For the text-containing cell, return its midpoint in [x, y] coordinate format. 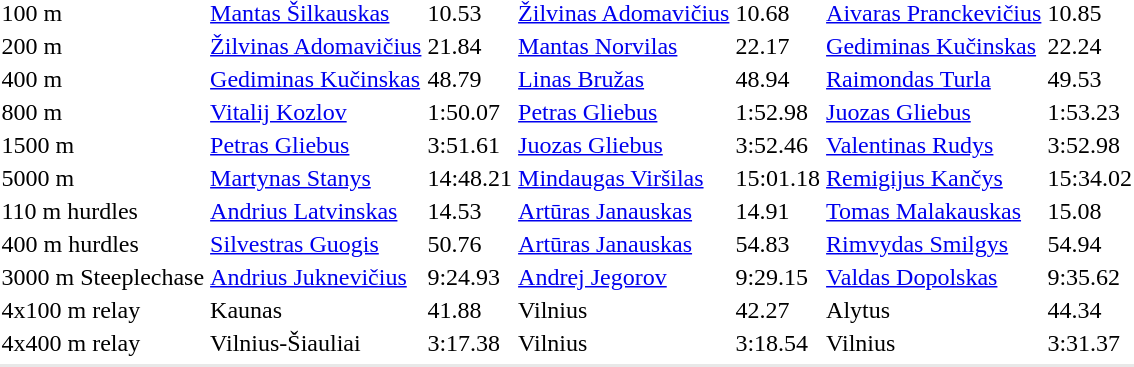
Martynas Stanys [316, 178]
Rimvydas Smilgys [934, 244]
Vitalij Kozlov [316, 112]
9:35.62 [1090, 277]
49.53 [1090, 79]
5000 m [103, 178]
15.08 [1090, 211]
Mantas Norvilas [624, 46]
Raimondas Turla [934, 79]
Andrius Juknevičius [316, 277]
54.83 [778, 244]
Remigijus Kančys [934, 178]
14:48.21 [470, 178]
1:53.23 [1090, 112]
Andrej Jegorov [624, 277]
3:17.38 [470, 343]
800 m [103, 112]
Tomas Malakauskas [934, 211]
400 m hurdles [103, 244]
1:52.98 [778, 112]
Vilnius-Šiauliai [316, 343]
Valentinas Rudys [934, 145]
Žilvinas Adomavičius [316, 46]
3:52.98 [1090, 145]
1:50.07 [470, 112]
3:31.37 [1090, 343]
Linas Bružas [624, 79]
9:24.93 [470, 277]
41.88 [470, 310]
4x400 m relay [103, 343]
14.91 [778, 211]
Kaunas [316, 310]
200 m [103, 46]
42.27 [778, 310]
44.34 [1090, 310]
14.53 [470, 211]
15:34.02 [1090, 178]
Silvestras Guogis [316, 244]
110 m hurdles [103, 211]
48.94 [778, 79]
15:01.18 [778, 178]
3000 m Steeplechase [103, 277]
1500 m [103, 145]
9:29.15 [778, 277]
22.17 [778, 46]
48.79 [470, 79]
400 m [103, 79]
3:52.46 [778, 145]
50.76 [470, 244]
3:51.61 [470, 145]
21.84 [470, 46]
Alytus [934, 310]
4x100 m relay [103, 310]
Mindaugas Viršilas [624, 178]
22.24 [1090, 46]
3:18.54 [778, 343]
Andrius Latvinskas [316, 211]
Valdas Dopolskas [934, 277]
54.94 [1090, 244]
